From the cell containing the given text, extract its center point as [X, Y] coordinate. 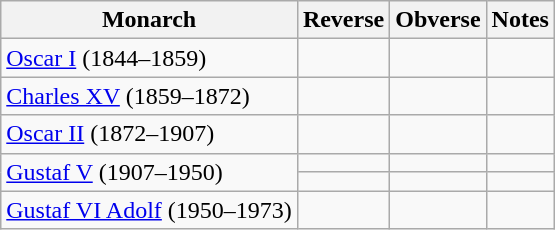
Reverse [343, 20]
Notes [520, 20]
Oscar II (1872–1907) [150, 134]
Charles XV (1859–1872) [150, 96]
Gustaf VI Adolf (1950–1973) [150, 210]
Gustaf V (1907–1950) [150, 172]
Oscar I (1844–1859) [150, 58]
Obverse [438, 20]
Monarch [150, 20]
